Return the [x, y] coordinate for the center point of the cell that contains the specified text.  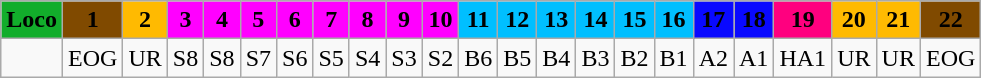
4 [222, 20]
13 [556, 20]
S4 [367, 58]
Loco [32, 20]
7 [331, 20]
6 [295, 20]
11 [478, 20]
22 [950, 20]
14 [596, 20]
2 [145, 20]
B6 [478, 58]
B3 [596, 58]
A1 [754, 58]
HA1 [803, 58]
8 [367, 20]
1 [92, 20]
S2 [440, 58]
S3 [404, 58]
18 [754, 20]
S6 [295, 58]
S5 [331, 58]
20 [854, 20]
16 [674, 20]
3 [185, 20]
21 [898, 20]
19 [803, 20]
A2 [713, 58]
B5 [518, 58]
17 [713, 20]
B4 [556, 58]
10 [440, 20]
S7 [258, 58]
15 [634, 20]
12 [518, 20]
9 [404, 20]
B2 [634, 58]
5 [258, 20]
B1 [674, 58]
